Determine the [X, Y] coordinate at the center of the cell enclosing the given text.  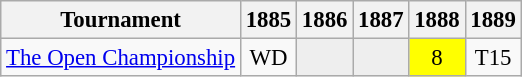
1886 [325, 20]
1888 [437, 20]
The Open Championship [121, 58]
Tournament [121, 20]
WD [268, 58]
1885 [268, 20]
8 [437, 58]
T15 [493, 58]
1889 [493, 20]
1887 [381, 20]
